Detect which cell encompasses the target text, then output its (X, Y) center coordinate. 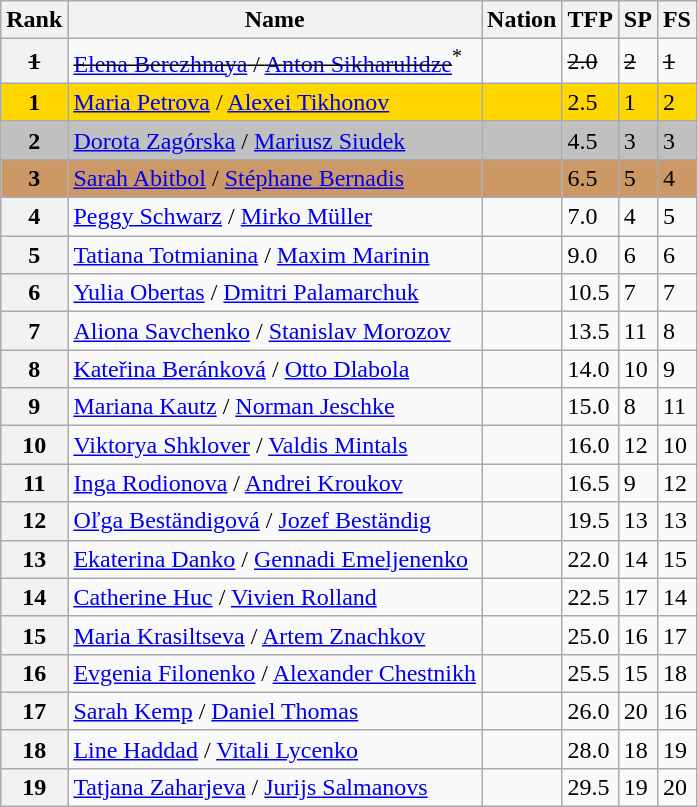
Peggy Schwarz / Mirko Müller (275, 217)
Dorota Zagórska / Mariusz Siudek (275, 140)
25.0 (590, 635)
9.0 (590, 255)
Tatjana Zaharjeva / Jurijs Salmanovs (275, 787)
Catherine Huc / Vivien Rolland (275, 597)
16.5 (590, 483)
Name (275, 20)
Kateřina Beránková / Otto Dlabola (275, 369)
28.0 (590, 749)
6.5 (590, 178)
4.5 (590, 140)
26.0 (590, 711)
Sarah Abitbol / Stéphane Bernadis (275, 178)
10.5 (590, 293)
Maria Petrova / Alexei Tikhonov (275, 102)
Maria Krasiltseva / Artem Znachkov (275, 635)
13.5 (590, 331)
Yulia Obertas / Dmitri Palamarchuk (275, 293)
2.0 (590, 62)
29.5 (590, 787)
Oľga Beständigová / Jozef Beständig (275, 521)
2.5 (590, 102)
19.5 (590, 521)
SP (638, 20)
22.5 (590, 597)
Inga Rodionova / Andrei Kroukov (275, 483)
Rank (34, 20)
14.0 (590, 369)
Aliona Savchenko / Stanislav Morozov (275, 331)
Elena Berezhnaya / Anton Sikharulidze* (275, 62)
Tatiana Totmianina / Maxim Marinin (275, 255)
25.5 (590, 673)
Evgenia Filonenko / Alexander Chestnikh (275, 673)
FS (676, 20)
22.0 (590, 559)
Nation (522, 20)
16.0 (590, 445)
Ekaterina Danko / Gennadi Emeljenenko (275, 559)
7.0 (590, 217)
TFP (590, 20)
15.0 (590, 407)
Sarah Kemp / Daniel Thomas (275, 711)
Viktorya Shklover / Valdis Mintals (275, 445)
Mariana Kautz / Norman Jeschke (275, 407)
Line Haddad / Vitali Lycenko (275, 749)
